Search for the cell housing the specified text and yield its (x, y) center coordinate. 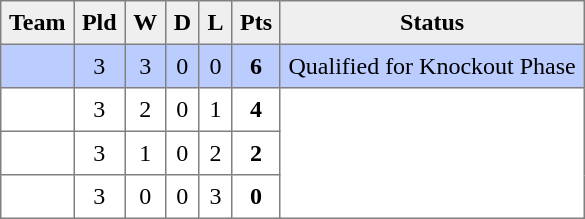
4 (256, 110)
Pts (256, 23)
W (145, 23)
Qualified for Knockout Phase (432, 66)
L (216, 23)
D (182, 23)
Status (432, 23)
6 (256, 66)
Pld (100, 23)
Team (38, 23)
